Provide the [x, y] coordinate of the cell's center where the given text is located.  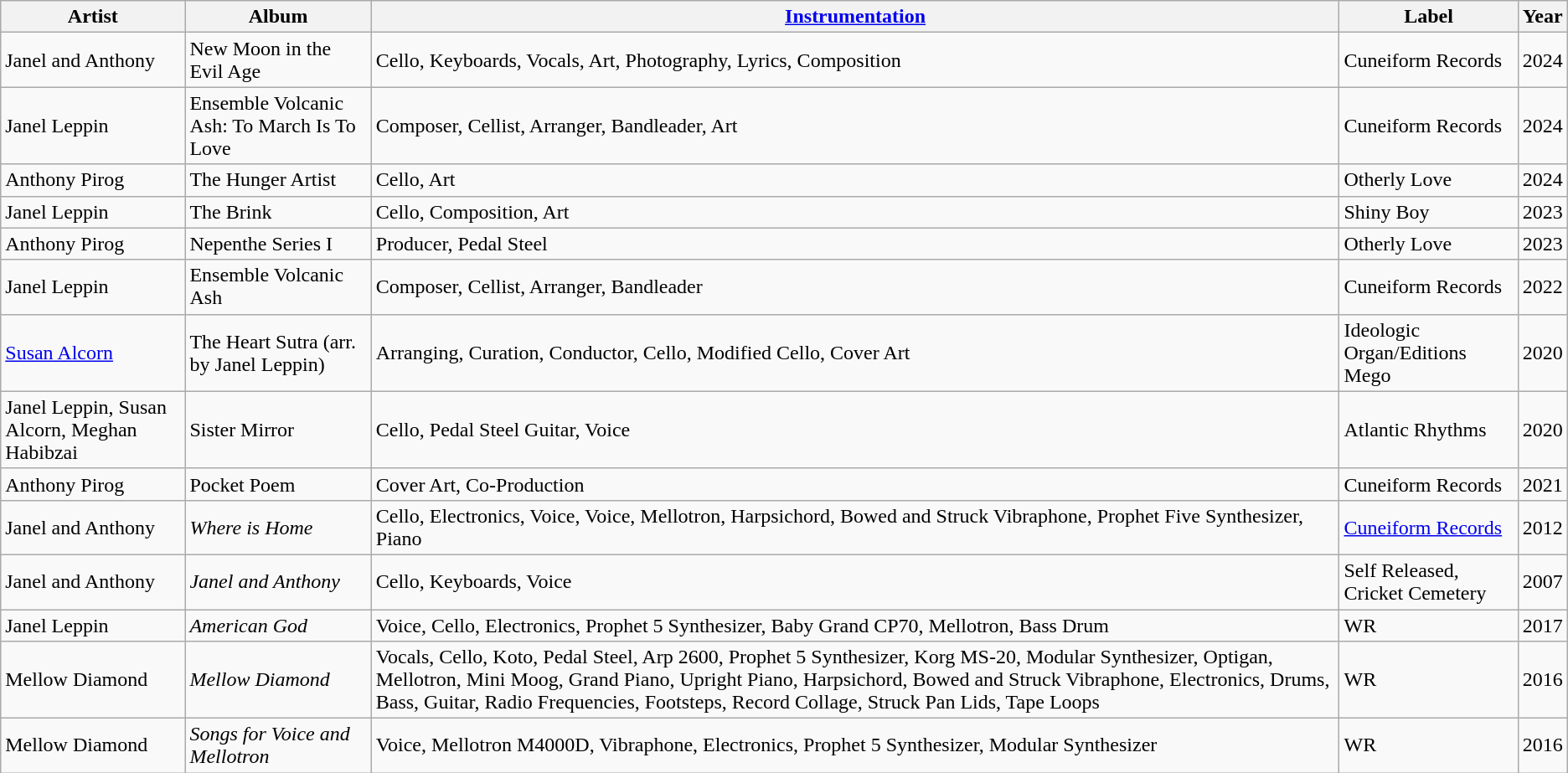
Arranging, Curation, Conductor, Cello, Modified Cello, Cover Art [855, 353]
Producer, Pedal Steel [855, 244]
2017 [1543, 626]
Cello, Composition, Art [855, 212]
New Moon in the Evil Age [278, 60]
Artist [93, 17]
Composer, Cellist, Arranger, Bandleader, Art [855, 126]
Where is Home [278, 528]
Cello, Art [855, 180]
Janel Leppin, Susan Alcorn, Meghan Habibzai [93, 430]
Songs for Voice and Mellotron [278, 745]
Ensemble Volcanic Ash [278, 286]
Shiny Boy [1429, 212]
2012 [1543, 528]
2021 [1543, 484]
Cover Art, Co-Production [855, 484]
Sister Mirror [278, 430]
The Heart Sutra (arr. by Janel Leppin) [278, 353]
The Brink [278, 212]
Pocket Poem [278, 484]
Atlantic Rhythms [1429, 430]
Composer, Cellist, Arranger, Bandleader [855, 286]
Cello, Keyboards, Voice [855, 581]
Voice, Cello, Electronics, Prophet 5 Synthesizer, Baby Grand CP70, Mellotron, Bass Drum [855, 626]
American God [278, 626]
Label [1429, 17]
Self Released, Cricket Cemetery [1429, 581]
The Hunger Artist [278, 180]
Ideologic Organ/Editions Mego [1429, 353]
Year [1543, 17]
Voice, Mellotron M4000D, Vibraphone, Electronics, Prophet 5 Synthesizer, Modular Synthesizer [855, 745]
2022 [1543, 286]
Cello, Electronics, Voice, Voice, Mellotron, Harpsichord, Bowed and Struck Vibraphone, Prophet Five Synthesizer, Piano [855, 528]
Nepenthe Series I [278, 244]
Album [278, 17]
Instrumentation [855, 17]
2007 [1543, 581]
Susan Alcorn [93, 353]
Cello, Pedal Steel Guitar, Voice [855, 430]
Cello, Keyboards, Vocals, Art, Photography, Lyrics, Composition [855, 60]
Ensemble Volcanic Ash: To March Is To Love [278, 126]
